For the text-containing cell, return its midpoint in (X, Y) coordinate format. 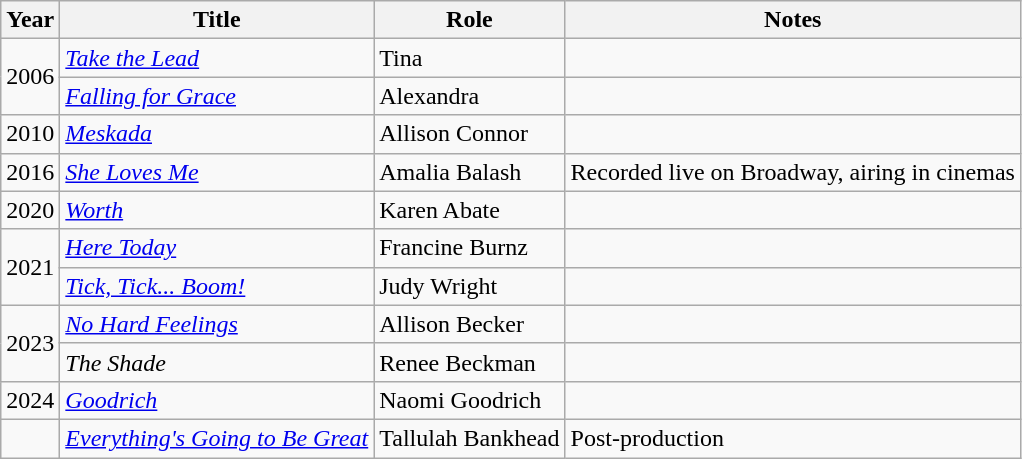
Title (217, 20)
Take the Lead (217, 58)
2020 (30, 210)
Tallulah Bankhead (470, 438)
She Loves Me (217, 172)
Renee Beckman (470, 362)
2006 (30, 77)
Tina (470, 58)
Meskada (217, 134)
Judy Wright (470, 286)
Everything's Going to Be Great (217, 438)
2023 (30, 343)
Allison Becker (470, 324)
2010 (30, 134)
Naomi Goodrich (470, 400)
No Hard Feelings (217, 324)
Year (30, 20)
The Shade (217, 362)
Alexandra (470, 96)
Recorded live on Broadway, airing in cinemas (792, 172)
Here Today (217, 248)
2024 (30, 400)
2016 (30, 172)
Allison Connor (470, 134)
Karen Abate (470, 210)
Role (470, 20)
Notes (792, 20)
Goodrich (217, 400)
Post-production (792, 438)
Falling for Grace (217, 96)
Tick, Tick... Boom! (217, 286)
Francine Burnz (470, 248)
Worth (217, 210)
2021 (30, 267)
Amalia Balash (470, 172)
